Search for the cell housing the specified text and yield its (X, Y) center coordinate. 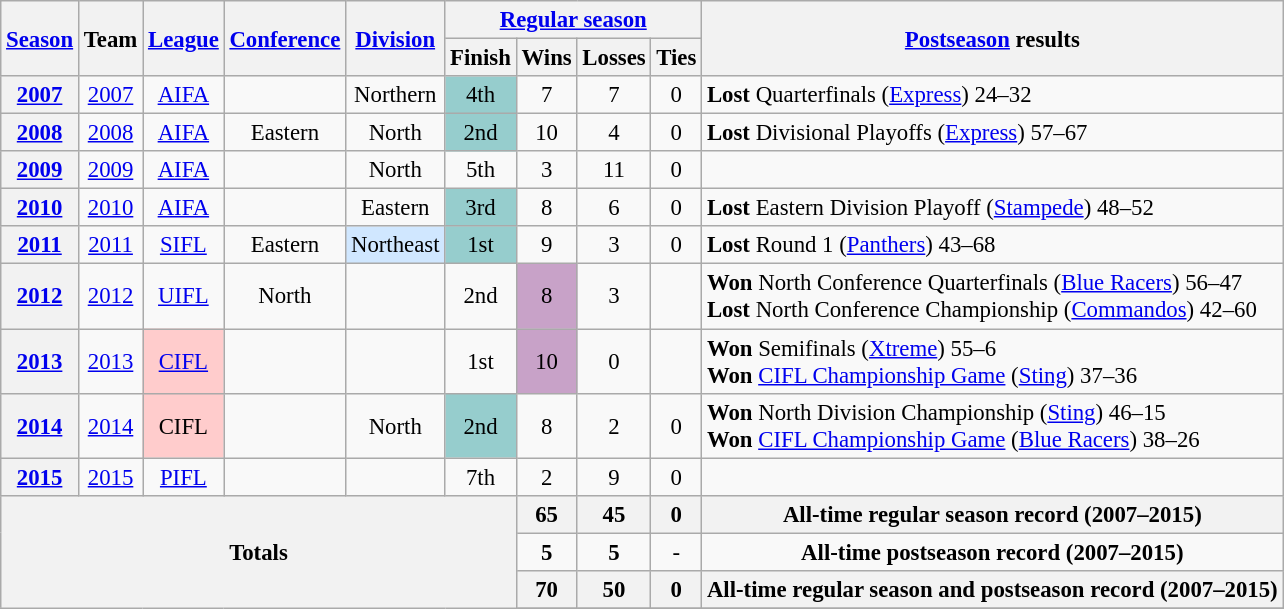
Totals (258, 552)
11 (614, 170)
Lost Quarterfinals (Express) 24–32 (992, 95)
Lost Eastern Division Playoff (Stampede) 48–52 (992, 208)
All-time regular season record (2007–2015) (992, 514)
Wins (546, 58)
All-time regular season and postseason record (2007–2015) (992, 590)
Ties (676, 58)
Losses (614, 58)
50 (614, 590)
4th (480, 95)
Season (40, 38)
Northern (396, 95)
Won Semifinals (Xtreme) 55–6Won CIFL Championship Game (Sting) 37–36 (992, 362)
All-time postseason record (2007–2015) (992, 552)
5th (480, 170)
Postseason results (992, 38)
Division (396, 38)
SIFL (184, 245)
4 (614, 133)
Conference (285, 38)
6 (614, 208)
PIFL (184, 477)
Team (110, 38)
Won North Division Championship (Sting) 46–15Won CIFL Championship Game (Blue Racers) 38–26 (992, 426)
Finish (480, 58)
UIFL (184, 296)
Lost Divisional Playoffs (Express) 57–67 (992, 133)
Won North Conference Quarterfinals (Blue Racers) 56–47Lost North Conference Championship (Commandos) 42–60 (992, 296)
League (184, 38)
7th (480, 477)
Lost Round 1 (Panthers) 43–68 (992, 245)
3rd (480, 208)
45 (614, 514)
65 (546, 514)
Northeast (396, 245)
- (676, 552)
70 (546, 590)
Regular season (574, 20)
